Find where the given text appears and provide that cell's center as [X, Y] coordinate. 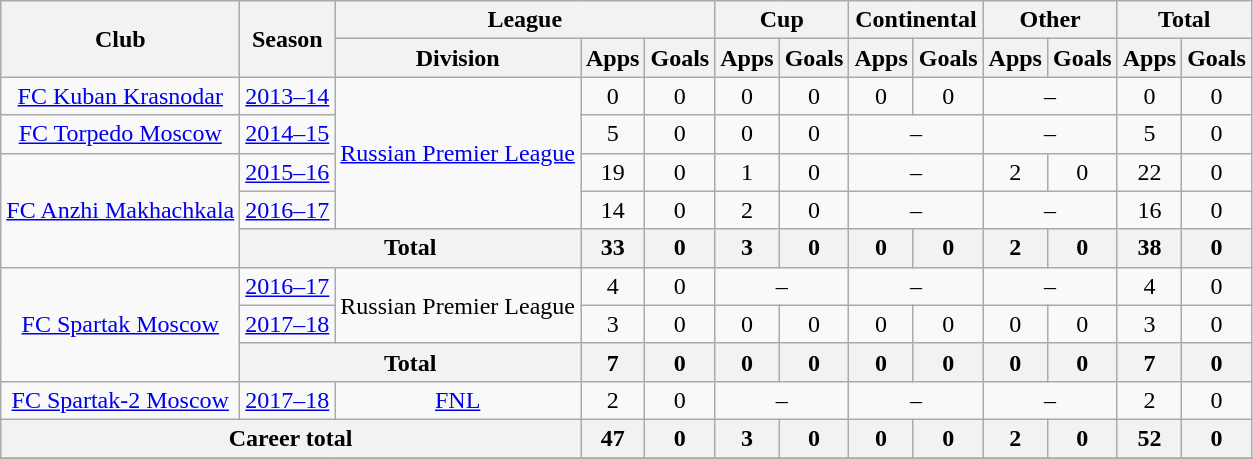
47 [612, 438]
FNL [458, 400]
Club [120, 39]
2013–14 [288, 96]
FC Kuban Krasnodar [120, 96]
FC Spartak-2 Moscow [120, 400]
16 [1149, 210]
52 [1149, 438]
1 [747, 172]
League [525, 20]
Season [288, 39]
Division [458, 58]
Other [1050, 20]
19 [612, 172]
2014–15 [288, 134]
Career total [291, 438]
14 [612, 210]
FC Anzhi Makhachkala [120, 210]
FC Torpedo Moscow [120, 134]
2015–16 [288, 172]
FC Spartak Moscow [120, 324]
Continental [916, 20]
Cup [782, 20]
38 [1149, 248]
33 [612, 248]
22 [1149, 172]
